Return [x, y] of the center of cell containing provided text 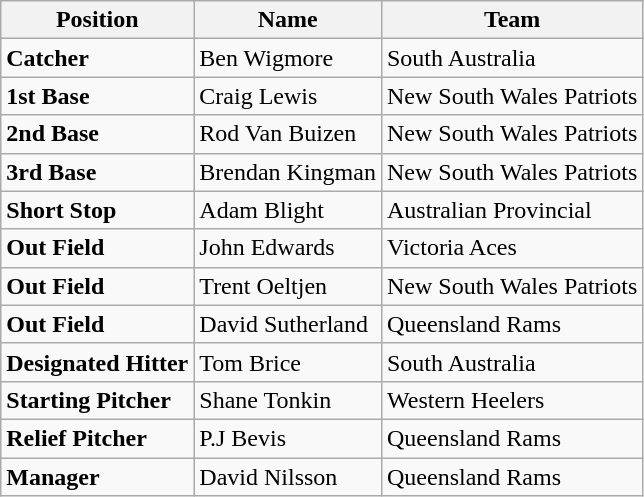
David Nilsson [288, 477]
Craig Lewis [288, 96]
Designated Hitter [98, 362]
Position [98, 20]
2nd Base [98, 134]
Tom Brice [288, 362]
Ben Wigmore [288, 58]
Starting Pitcher [98, 400]
Victoria Aces [512, 248]
Manager [98, 477]
Brendan Kingman [288, 172]
Shane Tonkin [288, 400]
Australian Provincial [512, 210]
Relief Pitcher [98, 438]
Adam Blight [288, 210]
Catcher [98, 58]
David Sutherland [288, 324]
John Edwards [288, 248]
Western Heelers [512, 400]
Short Stop [98, 210]
Trent Oeltjen [288, 286]
Name [288, 20]
Rod Van Buizen [288, 134]
3rd Base [98, 172]
Team [512, 20]
P.J Bevis [288, 438]
1st Base [98, 96]
